Return [X, Y] of the center of cell containing provided text 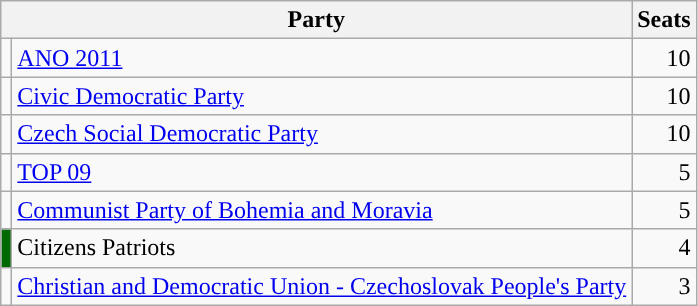
Christian and Democratic Union - Czechoslovak People's Party [322, 286]
Communist Party of Bohemia and Moravia [322, 210]
Party [316, 20]
TOP 09 [322, 172]
Citizens Patriots [322, 248]
Civic Democratic Party [322, 96]
4 [664, 248]
3 [664, 286]
Seats [664, 20]
Czech Social Democratic Party [322, 134]
ANO 2011 [322, 58]
